Search for the cell housing the specified text and yield its (x, y) center coordinate. 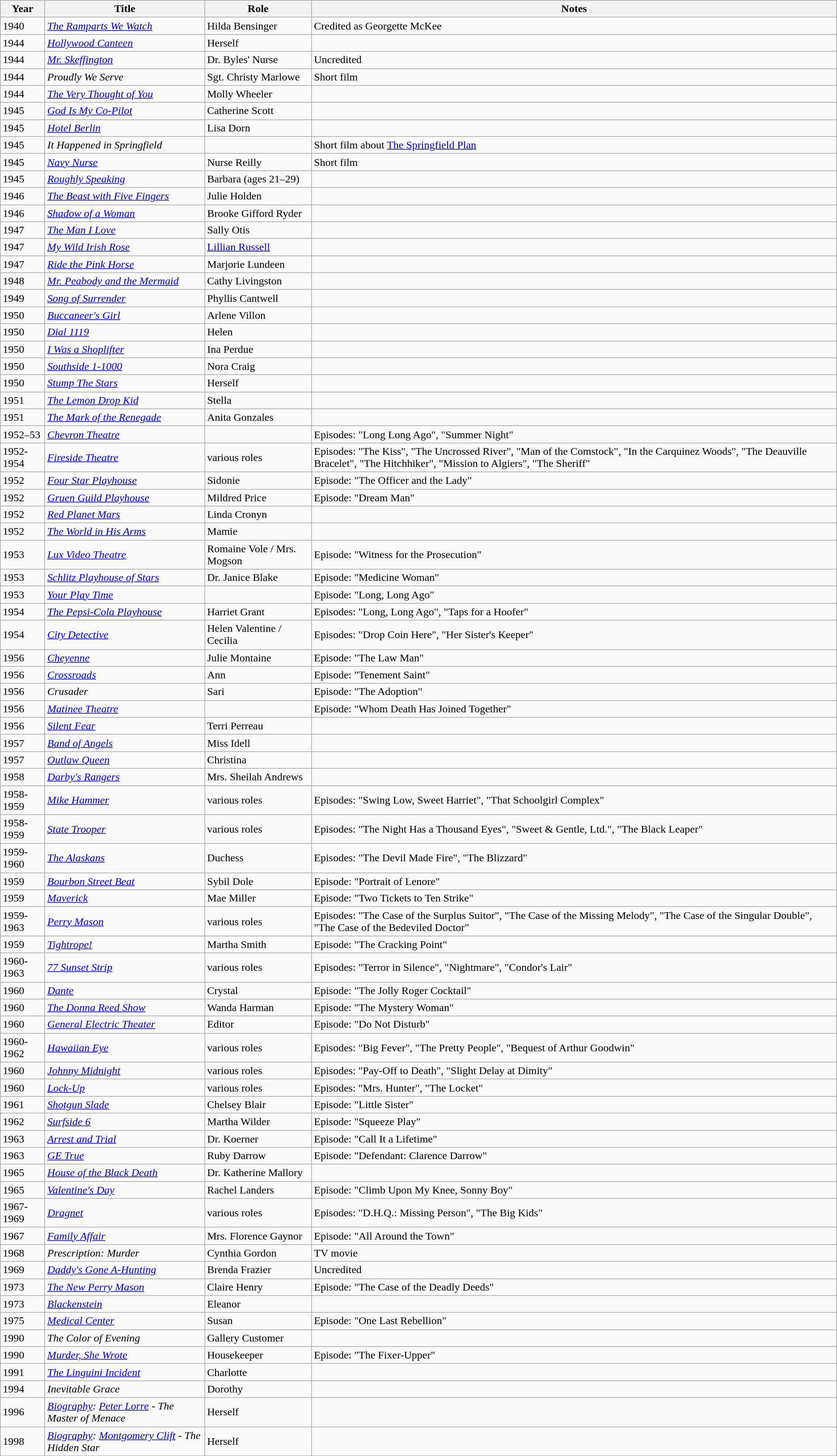
Maverick (124, 898)
1967-1969 (23, 1213)
Sybil Dole (258, 881)
Mamie (258, 532)
General Electric Theater (124, 1024)
Episodes: "The Devil Made Fire", "The Blizzard" (574, 859)
Lisa Dorn (258, 128)
1969 (23, 1270)
Red Planet Mars (124, 515)
Dr. Koerner (258, 1139)
Band of Angels (124, 743)
1967 (23, 1236)
Role (258, 9)
Gallery Customer (258, 1338)
Mae Miller (258, 898)
Episode: "Do Not Disturb" (574, 1024)
Chevron Theatre (124, 434)
Mrs. Florence Gaynor (258, 1236)
Chelsey Blair (258, 1105)
Molly Wheeler (258, 94)
Notes (574, 9)
Year (23, 9)
Terri Perreau (258, 726)
Episode: "The Mystery Woman" (574, 1007)
Fireside Theatre (124, 457)
Episode: "Climb Upon My Knee, Sonny Boy" (574, 1190)
The Color of Evening (124, 1338)
1961 (23, 1105)
Episode: "The Case of the Deadly Deeds" (574, 1287)
Harriet Grant (258, 612)
Stump The Stars (124, 383)
Nurse Reilly (258, 162)
TV movie (574, 1253)
Sally Otis (258, 230)
Navy Nurse (124, 162)
Biography: Montgomery Clift - The Hidden Star (124, 1441)
Credited as Georgette McKee (574, 26)
Cathy Livingston (258, 281)
Stella (258, 400)
Arrest and Trial (124, 1139)
Family Affair (124, 1236)
Outlaw Queen (124, 760)
1960-1963 (23, 968)
Ruby Darrow (258, 1156)
Prescription: Murder (124, 1253)
Phyllis Cantwell (258, 298)
Episode: "Witness for the Prosecution" (574, 554)
Biography: Peter Lorre - The Master of Menace (124, 1412)
Episode: "The Cracking Point" (574, 944)
Gruen Guild Playhouse (124, 498)
Episodes: "Mrs. Hunter", "The Locket" (574, 1088)
Eleanor (258, 1304)
Proudly We Serve (124, 77)
Episode: "The Jolly Roger Cocktail" (574, 990)
Dorothy (258, 1389)
Johnny Midnight (124, 1071)
1959-1963 (23, 921)
Episodes: "Long Long Ago", "Summer Night" (574, 434)
Episode: "Long, Long Ago" (574, 595)
The New Perry Mason (124, 1287)
The Man I Love (124, 230)
Helen Valentine / Cecilia (258, 635)
Dr. Janice Blake (258, 578)
Title (124, 9)
The Linguini Incident (124, 1372)
GE True (124, 1156)
My Wild Irish Rose (124, 247)
Charlotte (258, 1372)
1958 (23, 777)
Editor (258, 1024)
Buccaneer's Girl (124, 315)
1962 (23, 1122)
Episode: "Defendant: Clarence Darrow" (574, 1156)
Daddy's Gone A-Hunting (124, 1270)
Claire Henry (258, 1287)
Mr. Skeffington (124, 60)
Episodes: "D.H.Q.: Missing Person", "The Big Kids" (574, 1213)
Episode: "Medicine Woman" (574, 578)
Ann (258, 675)
Episodes: "Terror in Silence", "Nightmare", "Condor's Lair" (574, 968)
Dr. Katherine Mallory (258, 1173)
Sgt. Christy Marlowe (258, 77)
Hotel Berlin (124, 128)
The Donna Reed Show (124, 1007)
Episode: "All Around the Town" (574, 1236)
Helen (258, 332)
Hilda Bensinger (258, 26)
Episodes: "Swing Low, Sweet Harriet", "That Schoolgirl Complex" (574, 800)
The Pepsi-Cola Playhouse (124, 612)
Anita Gonzales (258, 417)
Episode: "Portrait of Lenore" (574, 881)
Episode: "Squeeze Play" (574, 1122)
I Was a Shoplifter (124, 349)
Episodes: "Long, Long Ago", "Taps for a Hoofer" (574, 612)
Hollywood Canteen (124, 43)
Duchess (258, 859)
Bourbon Street Beat (124, 881)
Romaine Vole / Mrs. Mogson (258, 554)
Sari (258, 692)
Mr. Peabody and the Mermaid (124, 281)
Surfside 6 (124, 1122)
Episode: "One Last Rebellion" (574, 1321)
God Is My Co-Pilot (124, 111)
Ina Perdue (258, 349)
Cynthia Gordon (258, 1253)
Martha Wilder (258, 1122)
1960-1962 (23, 1047)
Dante (124, 990)
Schlitz Playhouse of Stars (124, 578)
1996 (23, 1412)
1968 (23, 1253)
Linda Cronyn (258, 515)
1949 (23, 298)
Southside 1-1000 (124, 366)
Episode: "Dream Man" (574, 498)
Susan (258, 1321)
Rachel Landers (258, 1190)
Episode: "Whom Death Has Joined Together" (574, 709)
Housekeeper (258, 1355)
Brenda Frazier (258, 1270)
Dial 1119 (124, 332)
Nora Craig (258, 366)
Dragnet (124, 1213)
1998 (23, 1441)
The World in His Arms (124, 532)
Dr. Byles' Nurse (258, 60)
Matinee Theatre (124, 709)
Episode: "The Law Man" (574, 658)
Christina (258, 760)
The Ramparts We Watch (124, 26)
Shotgun Slade (124, 1105)
1991 (23, 1372)
Short film about The Springfield Plan (574, 145)
Medical Center (124, 1321)
Shadow of a Woman (124, 213)
77 Sunset Strip (124, 968)
Episode: "The Officer and the Lady" (574, 480)
Lillian Russell (258, 247)
1975 (23, 1321)
Cheyenne (124, 658)
Episode: "Tenement Saint" (574, 675)
State Trooper (124, 829)
1948 (23, 281)
Brooke Gifford Ryder (258, 213)
The Very Thought of You (124, 94)
Mildred Price (258, 498)
The Alaskans (124, 859)
Hawaiian Eye (124, 1047)
Julie Holden (258, 196)
Episodes: "Drop Coin Here", "Her Sister's Keeper" (574, 635)
Crusader (124, 692)
Julie Montaine (258, 658)
1952-1954 (23, 457)
1940 (23, 26)
Mike Hammer (124, 800)
The Beast with Five Fingers (124, 196)
Martha Smith (258, 944)
Episode: "Two Tickets to Ten Strike" (574, 898)
Crossroads (124, 675)
The Lemon Drop Kid (124, 400)
House of the Black Death (124, 1173)
1959-1960 (23, 859)
Lock-Up (124, 1088)
Murder, She Wrote (124, 1355)
1952–53 (23, 434)
Episodes: "The Case of the Surplus Suitor", "The Case of the Missing Melody", "The Case of the Singular Double", "The Case of the Bedeviled Doctor" (574, 921)
Episode: "Little Sister" (574, 1105)
Tightrope! (124, 944)
Episode: "The Fixer-Upper" (574, 1355)
Darby's Rangers (124, 777)
Episodes: "Big Fever", "The Pretty People", "Bequest of Arthur Goodwin" (574, 1047)
Lux Video Theatre (124, 554)
Episodes: "The Night Has a Thousand Eyes", "Sweet & Gentle, Ltd.", "The Black Leaper" (574, 829)
Barbara (ages 21–29) (258, 179)
Arlene Villon (258, 315)
Sidonie (258, 480)
Valentine's Day (124, 1190)
Your Play Time (124, 595)
Episodes: "Pay-Off to Death", "Slight Delay at Dimity" (574, 1071)
Silent Fear (124, 726)
Episode: "The Adoption" (574, 692)
Inevitable Grace (124, 1389)
The Mark of the Renegade (124, 417)
Episode: "Call It a Lifetime" (574, 1139)
Crystal (258, 990)
Marjorie Lundeen (258, 264)
Mrs. Sheilah Andrews (258, 777)
Blackenstein (124, 1304)
Miss Idell (258, 743)
Song of Surrender (124, 298)
1994 (23, 1389)
Wanda Harman (258, 1007)
Catherine Scott (258, 111)
City Detective (124, 635)
Roughly Speaking (124, 179)
Ride the Pink Horse (124, 264)
Four Star Playhouse (124, 480)
It Happened in Springfield (124, 145)
Perry Mason (124, 921)
